Determine the [X, Y] coordinate at the center of the cell enclosing the given text.  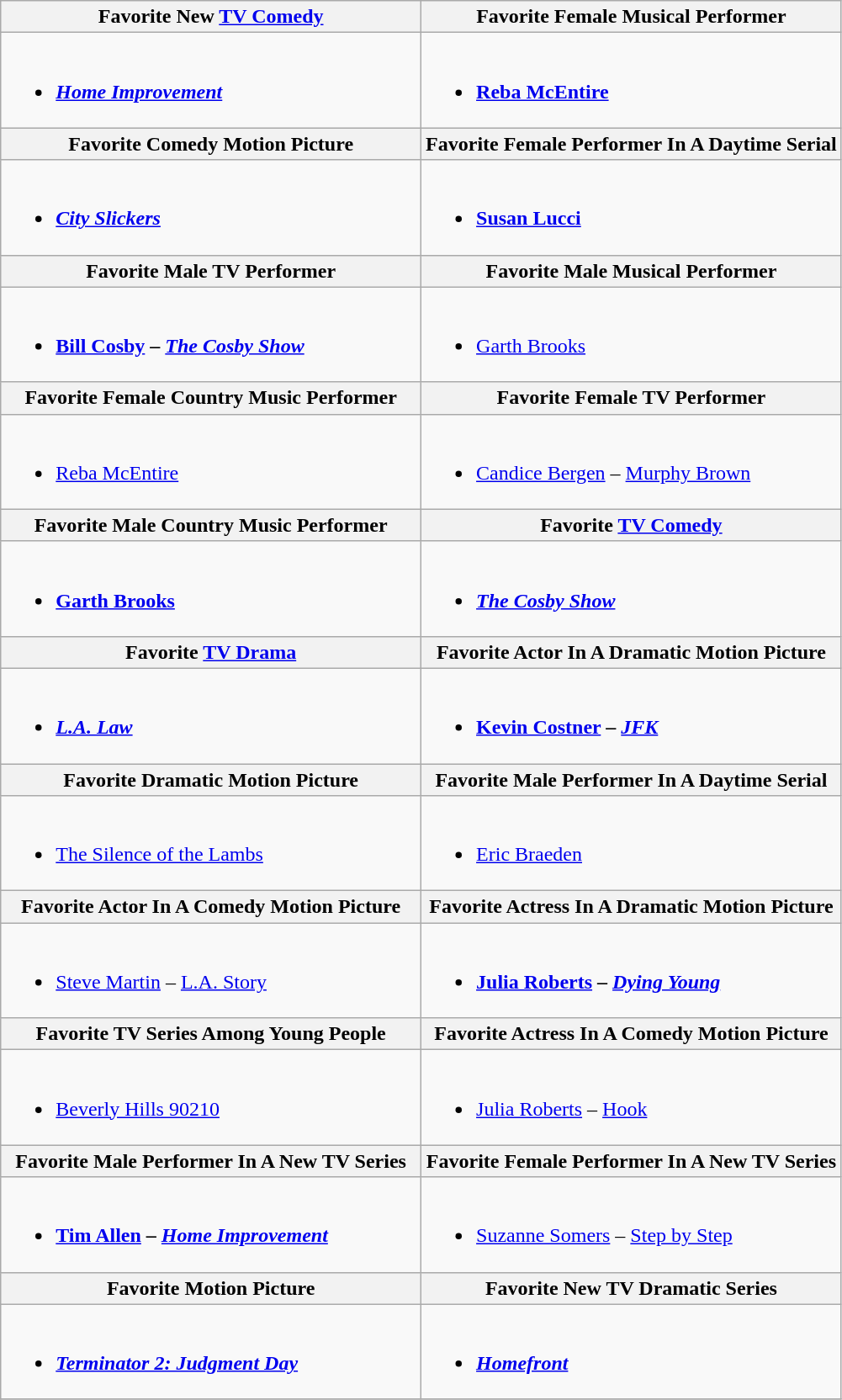
Favorite Actress In A Dramatic Motion Picture [632, 907]
Steve Martin – L.A. Story [211, 971]
Favorite New TV Dramatic Series [632, 1288]
Favorite TV Series Among Young People [211, 1034]
Favorite TV Drama [211, 652]
Favorite Actor In A Comedy Motion Picture [211, 907]
Homefront [632, 1351]
Bill Cosby – The Cosby Show [211, 335]
Favorite Female Performer In A Daytime Serial [632, 144]
Favorite Motion Picture [211, 1288]
Favorite New TV Comedy [211, 17]
Candice Bergen – Murphy Brown [632, 461]
Home Improvement [211, 81]
Favorite Actress In A Comedy Motion Picture [632, 1034]
Julia Roberts – Dying Young [632, 971]
Favorite Male Country Music Performer [211, 525]
Favorite TV Comedy [632, 525]
Favorite Male Musical Performer [632, 271]
Beverly Hills 90210 [211, 1097]
Favorite Comedy Motion Picture [211, 144]
Favorite Male Performer In A Daytime Serial [632, 780]
Favorite Male Performer In A New TV Series [211, 1161]
Favorite Female TV Performer [632, 398]
The Cosby Show [632, 589]
Favorite Female Performer In A New TV Series [632, 1161]
Susan Lucci [632, 207]
Eric Braeden [632, 843]
Julia Roberts – Hook [632, 1097]
Suzanne Somers – Step by Step [632, 1225]
Favorite Male TV Performer [211, 271]
Favorite Dramatic Motion Picture [211, 780]
The Silence of the Lambs [211, 843]
City Slickers [211, 207]
Favorite Female Country Music Performer [211, 398]
L.A. Law [211, 715]
Favorite Female Musical Performer [632, 17]
Terminator 2: Judgment Day [211, 1351]
Favorite Actor In A Dramatic Motion Picture [632, 652]
Tim Allen – Home Improvement [211, 1225]
Kevin Costner – JFK [632, 715]
